Output the [X, Y] coordinate of the center of the cell containing the given text.  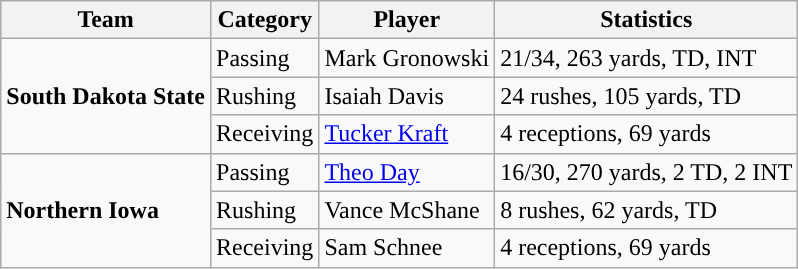
Category [265, 20]
Tucker Kraft [407, 134]
Vance McShane [407, 210]
Team [106, 20]
Northern Iowa [106, 210]
Theo Day [407, 172]
Isaiah Davis [407, 96]
16/30, 270 yards, 2 TD, 2 INT [646, 172]
8 rushes, 62 yards, TD [646, 210]
24 rushes, 105 yards, TD [646, 96]
South Dakota State [106, 96]
Mark Gronowski [407, 58]
Player [407, 20]
Sam Schnee [407, 248]
Statistics [646, 20]
21/34, 263 yards, TD, INT [646, 58]
